Detect which cell encompasses the target text, then output its (X, Y) center coordinate. 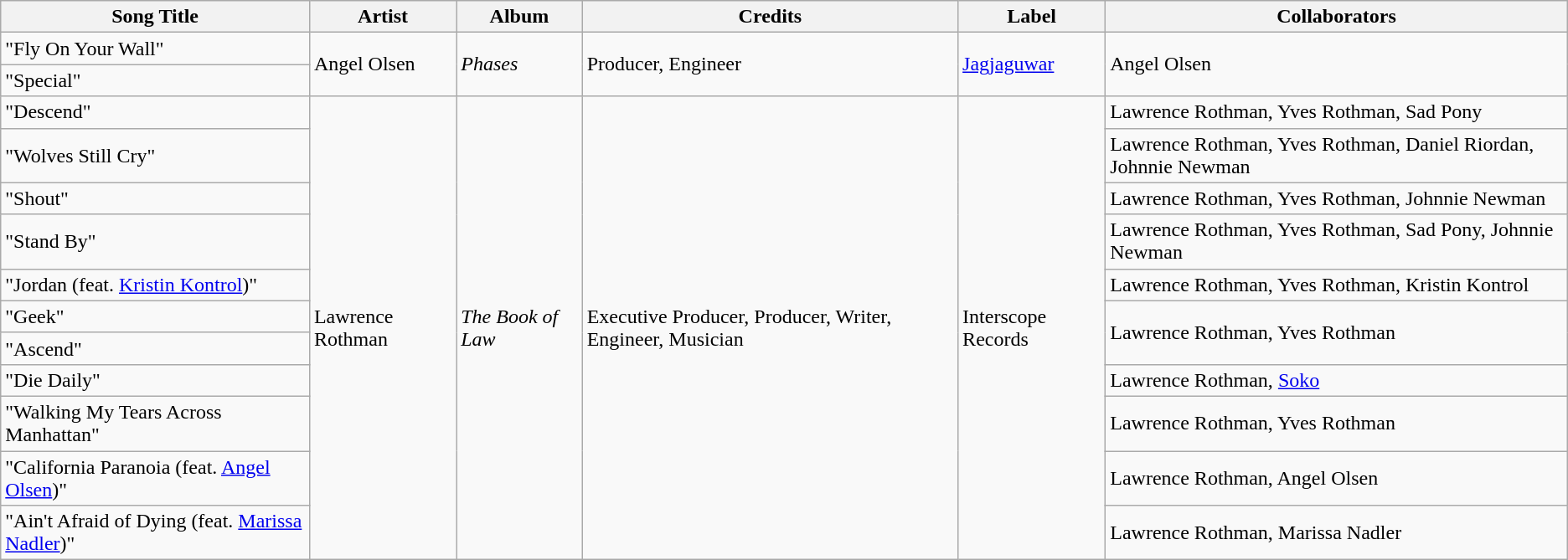
"Jordan (feat. Kristin Kontrol)" (156, 285)
Lawrence Rothman, Yves Rothman, Johnnie Newman (1337, 198)
"Geek" (156, 316)
Producer, Engineer (770, 64)
Jagjaguwar (1032, 64)
"Ain't Afraid of Dying (feat. Marissa Nadler)" (156, 532)
"Shout" (156, 198)
Collaborators (1337, 17)
Label (1032, 17)
"Descend" (156, 112)
Lawrence Rothman (382, 328)
"Wolves Still Cry" (156, 156)
"Special" (156, 80)
Lawrence Rothman, Yves Rothman, Sad Pony, Johnnie Newman (1337, 241)
"California Paranoia (feat. Angel Olsen)" (156, 477)
"Stand By" (156, 241)
Song Title (156, 17)
"Walking My Tears Across Manhattan" (156, 424)
Executive Producer, Producer, Writer, Engineer, Musician (770, 328)
Lawrence Rothman, Angel Olsen (1337, 477)
Phases (519, 64)
Lawrence Rothman, Marissa Nadler (1337, 532)
Credits (770, 17)
Lawrence Rothman, Yves Rothman, Daniel Riordan, Johnnie Newman (1337, 156)
The Book of Law (519, 328)
Lawrence Rothman, Soko (1337, 380)
"Fly On Your Wall" (156, 49)
"Die Daily" (156, 380)
"Ascend" (156, 348)
Lawrence Rothman, Yves Rothman, Sad Pony (1337, 112)
Lawrence Rothman, Yves Rothman, Kristin Kontrol (1337, 285)
Artist (382, 17)
Album (519, 17)
Interscope Records (1032, 328)
